For the text-containing cell, return its midpoint in (X, Y) coordinate format. 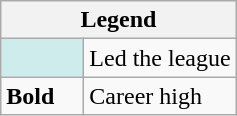
Bold (42, 96)
Career high (160, 96)
Legend (118, 20)
Led the league (160, 58)
